Output the [X, Y] coordinate of the center of the cell containing the given text.  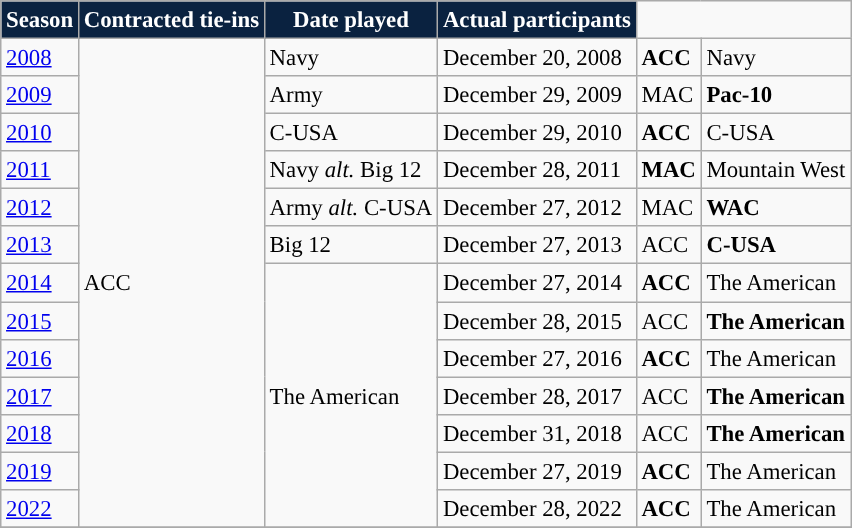
WAC [776, 208]
December 27, 2012 [538, 208]
2016 [40, 358]
2010 [40, 133]
December 28, 2022 [538, 509]
December 29, 2010 [538, 133]
Pac-10 [776, 95]
2022 [40, 509]
December 31, 2018 [538, 433]
December 27, 2013 [538, 245]
Date played [350, 20]
Navy alt. Big 12 [350, 170]
December 28, 2015 [538, 321]
December 27, 2016 [538, 358]
December 28, 2017 [538, 396]
Big 12 [350, 245]
2011 [40, 170]
2012 [40, 208]
2009 [40, 95]
Contracted tie-ins [171, 20]
2018 [40, 433]
2008 [40, 58]
December 20, 2008 [538, 58]
December 28, 2011 [538, 170]
Army [350, 95]
2014 [40, 283]
2013 [40, 245]
2017 [40, 396]
Mountain West [776, 170]
December 29, 2009 [538, 95]
2019 [40, 471]
Season [40, 20]
December 27, 2019 [538, 471]
December 27, 2014 [538, 283]
Army alt. C-USA [350, 208]
2015 [40, 321]
Actual participants [538, 20]
